Pinpoint the cell where the given text exists, returning its (X, Y) midpoint coordinate. 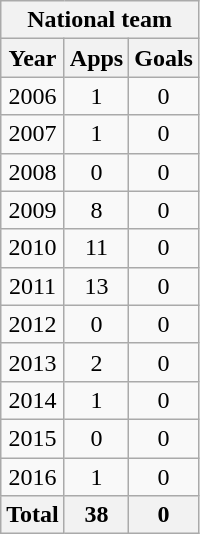
2007 (33, 134)
2015 (33, 438)
2 (96, 362)
2006 (33, 96)
2013 (33, 362)
2009 (33, 210)
2011 (33, 286)
Apps (96, 58)
Goals (164, 58)
2010 (33, 248)
8 (96, 210)
Year (33, 58)
Total (33, 515)
11 (96, 248)
2008 (33, 172)
38 (96, 515)
13 (96, 286)
2016 (33, 477)
2014 (33, 400)
National team (100, 20)
2012 (33, 324)
